Determine the [x, y] coordinate at the center of the cell enclosing the given text.  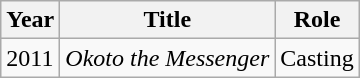
Role [317, 20]
2011 [30, 58]
Casting [317, 58]
Title [168, 20]
Year [30, 20]
Okoto the Messenger [168, 58]
